Output the (x, y) coordinate of the center of the cell containing the given text.  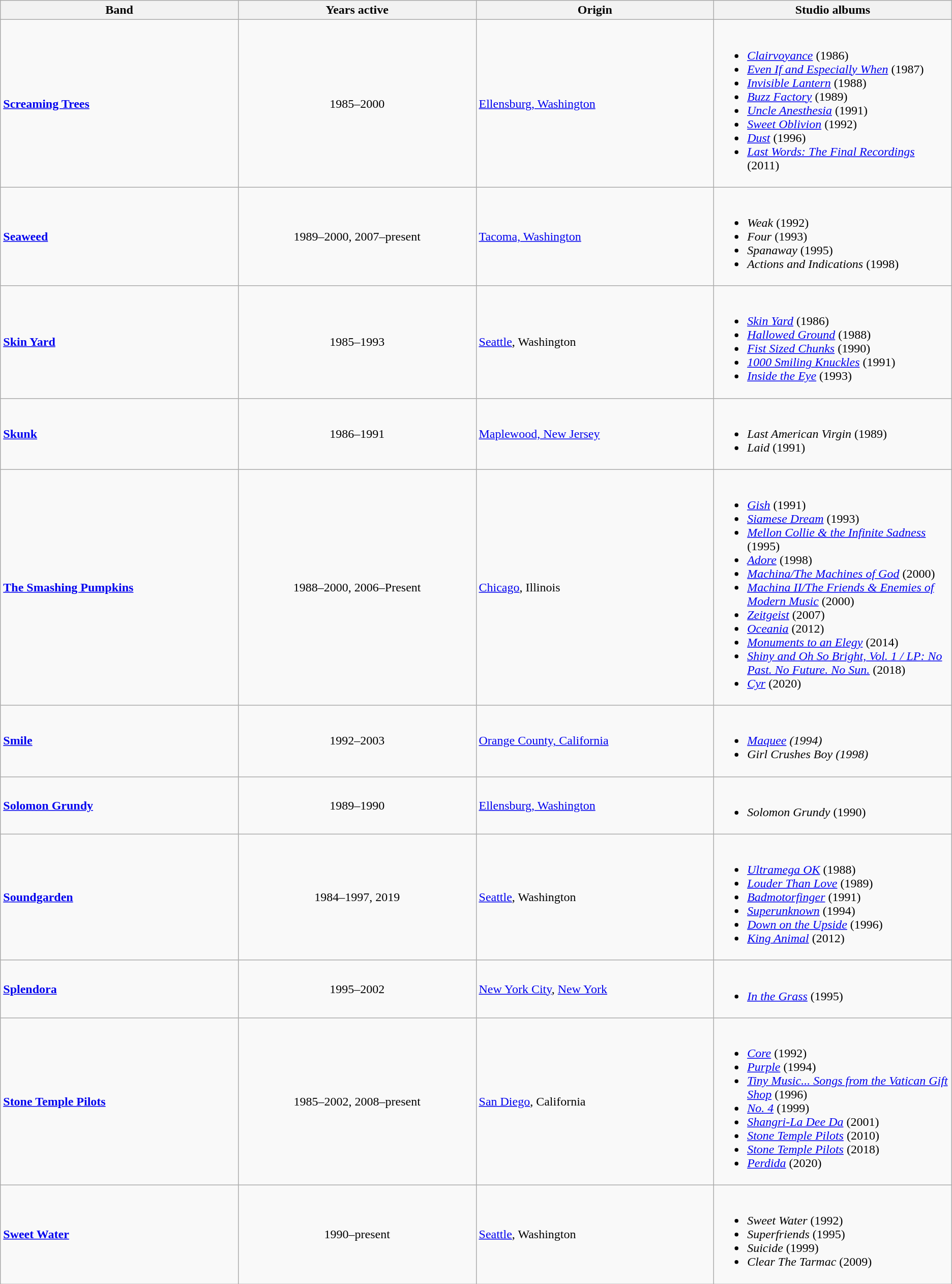
Solomon Grundy (1990) (833, 805)
1989–2000, 2007–present (357, 236)
Last American Virgin (1989)Laid (1991) (833, 434)
1985–2002, 2008–present (357, 1101)
Years active (357, 10)
1992–2003 (357, 741)
Sweet Water (120, 1234)
In the Grass (1995) (833, 989)
Stone Temple Pilots (120, 1101)
Solomon Grundy (120, 805)
Maplewood, New Jersey (595, 434)
Screaming Trees (120, 104)
Chicago, Illinois (595, 587)
Studio albums (833, 10)
1986–1991 (357, 434)
The Smashing Pumpkins (120, 587)
1990–present (357, 1234)
Orange County, California (595, 741)
1985–2000 (357, 104)
Maquee (1994)Girl Crushes Boy (1998) (833, 741)
1985–1993 (357, 342)
Ultramega OK (1988)Louder Than Love (1989)Badmotorfinger (1991)Superunknown (1994)Down on the Upside (1996)King Animal (2012) (833, 897)
Skin Yard (1986)Hallowed Ground (1988)Fist Sized Chunks (1990)1000 Smiling Knuckles (1991)Inside the Eye (1993) (833, 342)
1988–2000, 2006–Present (357, 587)
New York City, New York (595, 989)
Soundgarden (120, 897)
Skin Yard (120, 342)
Sweet Water (1992)Superfriends (1995)Suicide (1999)Clear The Tarmac (2009) (833, 1234)
Band (120, 10)
1989–1990 (357, 805)
Tacoma, Washington (595, 236)
1984–1997, 2019 (357, 897)
1995–2002 (357, 989)
Skunk (120, 434)
Weak (1992)Four (1993)Spanaway (1995)Actions and Indications (1998) (833, 236)
Splendora (120, 989)
Origin (595, 10)
Smile (120, 741)
San Diego, California (595, 1101)
Seaweed (120, 236)
